Determine the [x, y] coordinate at the center of the cell enclosing the given text.  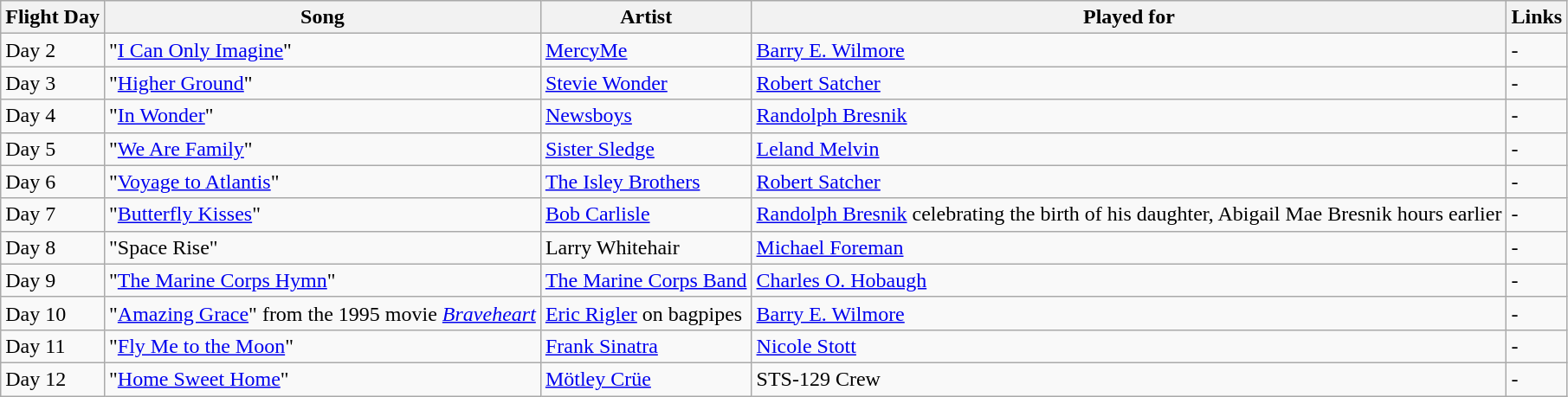
Nicole Stott [1129, 346]
Links [1537, 17]
MercyMe [646, 50]
STS-129 Crew [1129, 379]
"Space Rise" [322, 247]
Michael Foreman [1129, 247]
Flight Day [53, 17]
Randolph Bresnik [1129, 116]
Day 7 [53, 215]
Day 10 [53, 313]
Day 6 [53, 182]
Day 9 [53, 280]
Mötley Crüe [646, 379]
Day 8 [53, 247]
Day 5 [53, 149]
Eric Rigler on bagpipes [646, 313]
"In Wonder" [322, 116]
"The Marine Corps Hymn" [322, 280]
Sister Sledge [646, 149]
Frank Sinatra [646, 346]
"Amazing Grace" from the 1995 movie Braveheart [322, 313]
Randolph Bresnik celebrating the birth of his daughter, Abigail Mae Bresnik hours earlier [1129, 215]
The Marine Corps Band [646, 280]
Day 2 [53, 50]
Stevie Wonder [646, 83]
Day 4 [53, 116]
"We Are Family" [322, 149]
"Higher Ground" [322, 83]
"Voyage to Atlantis" [322, 182]
Played for [1129, 17]
Leland Melvin [1129, 149]
Day 12 [53, 379]
Larry Whitehair [646, 247]
"Home Sweet Home" [322, 379]
Artist [646, 17]
Newsboys [646, 116]
Charles O. Hobaugh [1129, 280]
"Fly Me to the Moon" [322, 346]
Song [322, 17]
"I Can Only Imagine" [322, 50]
Day 11 [53, 346]
"Butterfly Kisses" [322, 215]
Bob Carlisle [646, 215]
Day 3 [53, 83]
The Isley Brothers [646, 182]
